From the cell containing the given text, extract its center point as [X, Y] coordinate. 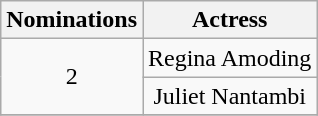
2 [72, 77]
Nominations [72, 20]
Regina Amoding [229, 58]
Actress [229, 20]
Juliet Nantambi [229, 96]
